Return the [X, Y] coordinate for the center point of the cell that contains the specified text.  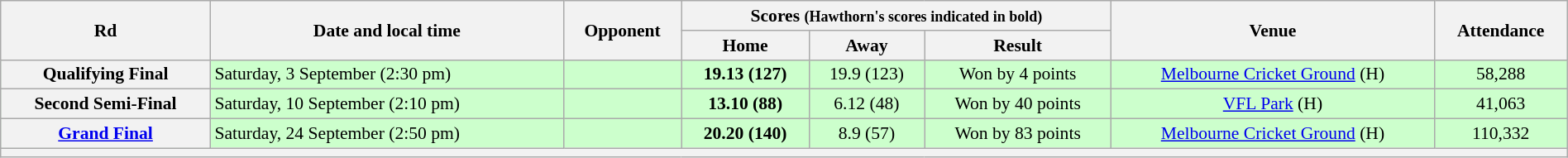
VFL Park (H) [1273, 104]
Scores (Hawthorn's scores indicated in bold) [896, 16]
Opponent [622, 30]
Won by 83 points [1018, 134]
58,288 [1500, 74]
Result [1018, 45]
Saturday, 3 September (2:30 pm) [387, 74]
Venue [1273, 30]
Attendance [1500, 30]
Qualifying Final [106, 74]
Won by 4 points [1018, 74]
Rd [106, 30]
19.9 (123) [867, 74]
Saturday, 10 September (2:10 pm) [387, 104]
Second Semi-Final [106, 104]
Won by 40 points [1018, 104]
8.9 (57) [867, 134]
110,332 [1500, 134]
20.20 (140) [745, 134]
Saturday, 24 September (2:50 pm) [387, 134]
Home [745, 45]
Grand Final [106, 134]
Away [867, 45]
Date and local time [387, 30]
6.12 (48) [867, 104]
19.13 (127) [745, 74]
13.10 (88) [745, 104]
41,063 [1500, 104]
